Provide the (x, y) coordinate of the cell's center where the given text is located.  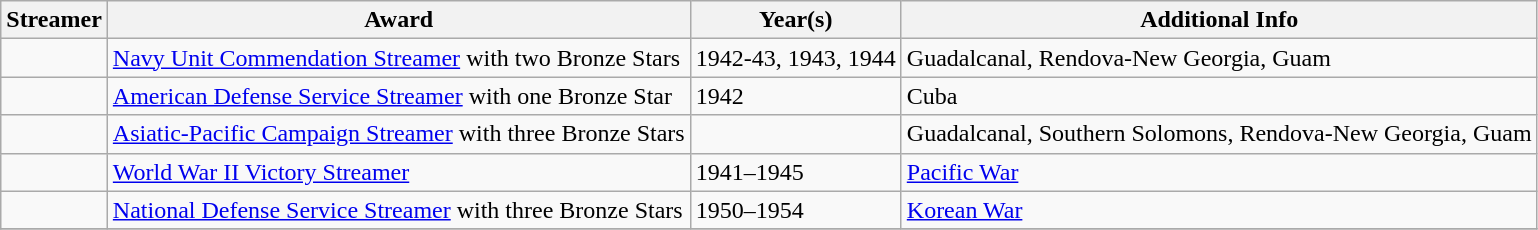
Year(s) (796, 20)
Additional Info (1219, 20)
1942-43, 1943, 1944 (796, 58)
Pacific War (1219, 172)
Asiatic-Pacific Campaign Streamer with three Bronze Stars (398, 134)
Award (398, 20)
Korean War (1219, 210)
1942 (796, 96)
American Defense Service Streamer with one Bronze Star (398, 96)
Navy Unit Commendation Streamer with two Bronze Stars (398, 58)
Cuba (1219, 96)
1941–1945 (796, 172)
National Defense Service Streamer with three Bronze Stars (398, 210)
Guadalcanal, Southern Solomons, Rendova-New Georgia, Guam (1219, 134)
1950–1954 (796, 210)
Guadalcanal, Rendova-New Georgia, Guam (1219, 58)
Streamer (54, 20)
World War II Victory Streamer (398, 172)
